Extract the (X, Y) coordinate from the center of the cell holding the provided text.  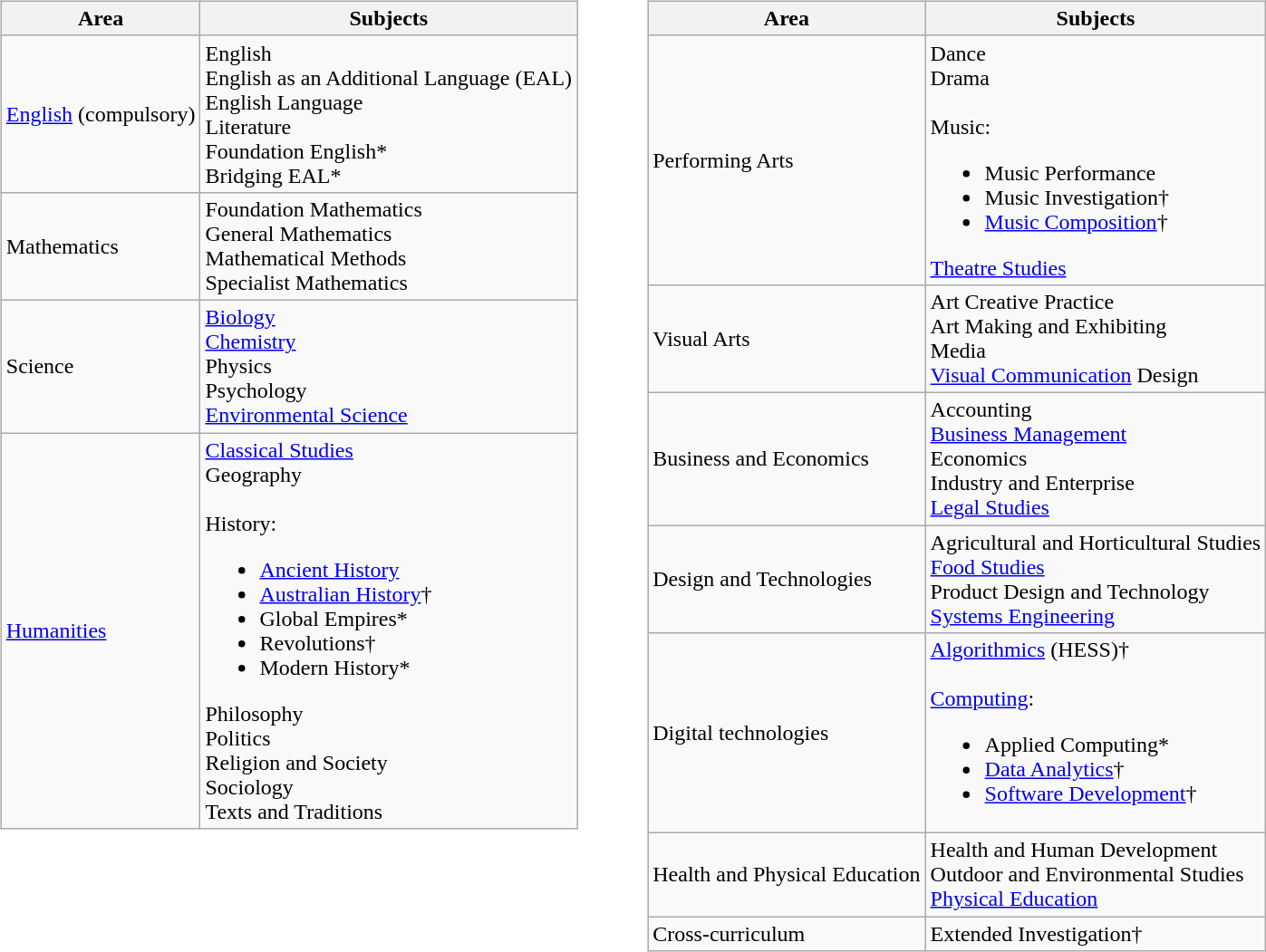
Health and Physical Education (787, 875)
AccountingBusiness ManagementEconomicsIndustry and EnterpriseLegal Studies (1096, 458)
Mathematics (101, 246)
Visual Arts (787, 339)
Digital technologies (787, 734)
Business and Economics (787, 458)
Design and Technologies (787, 580)
DanceDramaMusic:Music PerformanceMusic Investigation†Music Composition†Theatre Studies (1096, 159)
Foundation MathematicsGeneral MathematicsMathematical MethodsSpecialist Mathematics (389, 246)
Science (101, 366)
Algorithmics (HESS)†Computing:Applied Computing*Data Analytics†Software Development† (1096, 734)
Health and Human DevelopmentOutdoor and Environmental StudiesPhysical Education (1096, 875)
EnglishEnglish as an Additional Language (EAL)English LanguageLiteratureFoundation English*Bridging EAL* (389, 114)
Performing Arts (787, 159)
BiologyChemistryPhysicsPsychologyEnvironmental Science (389, 366)
English (compulsory) (101, 114)
Agricultural and Horticultural StudiesFood StudiesProduct Design and TechnologySystems Engineering (1096, 580)
Art Creative PracticeArt Making and ExhibitingMediaVisual Communication Design (1096, 339)
Extended Investigation† (1096, 934)
Cross-curriculum (787, 934)
Humanities (101, 630)
